Determine the [x, y] coordinate at the center of the cell enclosing the given text.  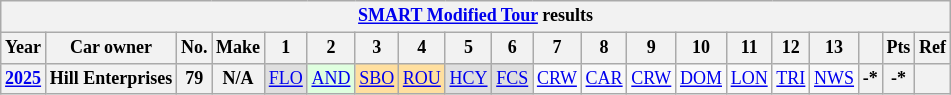
10 [702, 48]
Ref [933, 48]
4 [422, 48]
FLO [286, 78]
Pts [898, 48]
9 [652, 48]
Year [24, 48]
NWS [834, 78]
TRI [791, 78]
FCS [512, 78]
13 [834, 48]
Hill Enterprises [110, 78]
SBO [377, 78]
LON [749, 78]
6 [512, 48]
N/A [238, 78]
3 [377, 48]
12 [791, 48]
2025 [24, 78]
DOM [702, 78]
7 [558, 48]
Car owner [110, 48]
HCY [468, 78]
2 [331, 48]
11 [749, 48]
8 [604, 48]
CAR [604, 78]
ROU [422, 78]
AND [331, 78]
1 [286, 48]
5 [468, 48]
No. [194, 48]
79 [194, 78]
SMART Modified Tour results [476, 16]
Make [238, 48]
